Identify which cell holds the provided text, then report its [x, y] central coordinate. 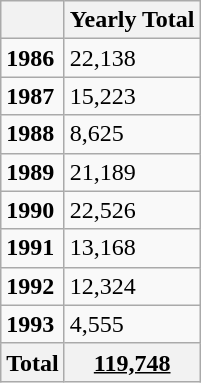
1988 [33, 134]
Yearly Total [132, 20]
119,748 [132, 362]
8,625 [132, 134]
15,223 [132, 96]
1992 [33, 286]
1993 [33, 324]
1987 [33, 96]
1991 [33, 248]
21,189 [132, 172]
4,555 [132, 324]
1986 [33, 58]
1990 [33, 210]
22,138 [132, 58]
22,526 [132, 210]
Total [33, 362]
13,168 [132, 248]
1989 [33, 172]
12,324 [132, 286]
